Determine the [X, Y] coordinate at the center of the cell enclosing the given text.  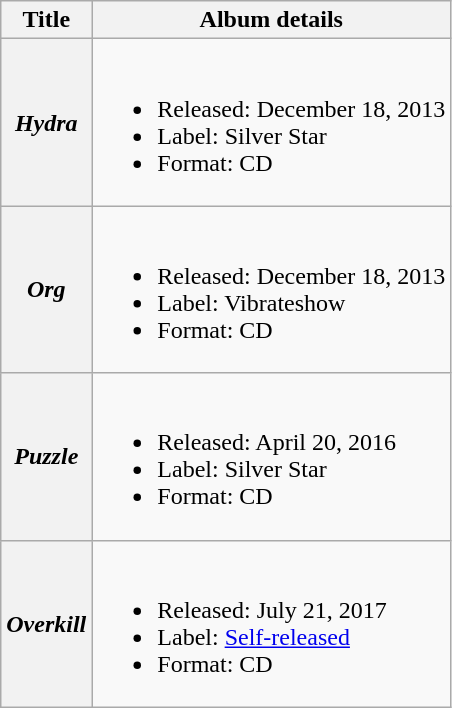
Hydra [46, 122]
Released: December 18, 2013Label: Silver StarFormat: CD [272, 122]
Released: December 18, 2013Label: VibrateshowFormat: CD [272, 290]
Released: April 20, 2016Label: Silver StarFormat: CD [272, 456]
Org [46, 290]
Title [46, 20]
Album details [272, 20]
Overkill [46, 624]
Released: July 21, 2017Label: Self-releasedFormat: CD [272, 624]
Puzzle [46, 456]
